Return [x, y] of the center of cell containing provided text 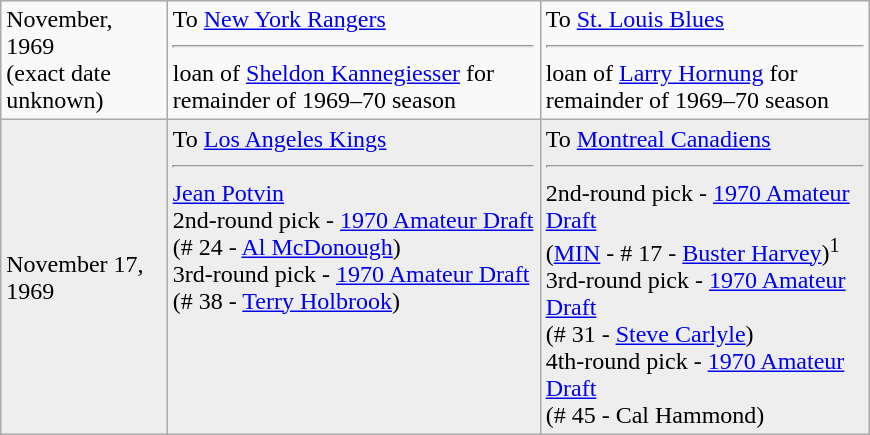
November, 1969(exact date unknown) [84, 60]
November 17, 1969 [84, 278]
To New York Rangersloan of Sheldon Kannegiesser for remainder of 1969–70 season [354, 60]
To Los Angeles KingsJean Potvin2nd-round pick - 1970 Amateur Draft(# 24 - Al McDonough)3rd-round pick - 1970 Amateur Draft(# 38 - Terry Holbrook) [354, 278]
To St. Louis Bluesloan of Larry Hornung for remainder of 1969–70 season [704, 60]
